Locate the cell with the specified text and output its [x, y] center coordinate. 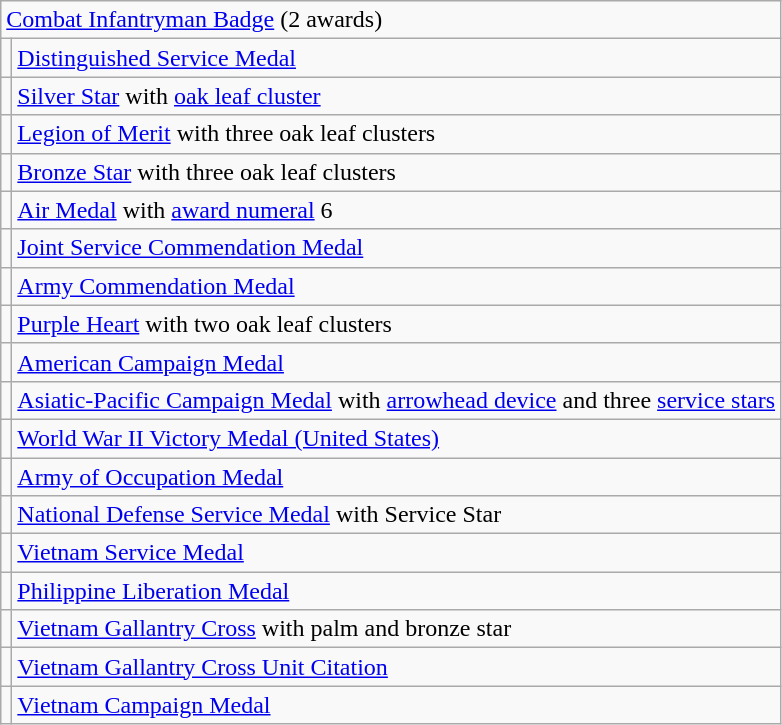
Distinguished Service Medal [396, 58]
Combat Infantryman Badge (2 awards) [391, 20]
World War II Victory Medal (United States) [396, 438]
Silver Star with oak leaf cluster [396, 96]
Army Commendation Medal [396, 286]
Air Medal with award numeral 6 [396, 210]
Asiatic-Pacific Campaign Medal with arrowhead device and three service stars [396, 400]
Legion of Merit with three oak leaf clusters [396, 134]
Joint Service Commendation Medal [396, 248]
Vietnam Gallantry Cross Unit Citation [396, 667]
Purple Heart with two oak leaf clusters [396, 324]
Vietnam Service Medal [396, 553]
Vietnam Gallantry Cross with palm and bronze star [396, 629]
Bronze Star with three oak leaf clusters [396, 172]
Vietnam Campaign Medal [396, 705]
Philippine Liberation Medal [396, 591]
American Campaign Medal [396, 362]
Army of Occupation Medal [396, 477]
National Defense Service Medal with Service Star [396, 515]
